Pinpoint the cell where the given text exists, returning its [x, y] midpoint coordinate. 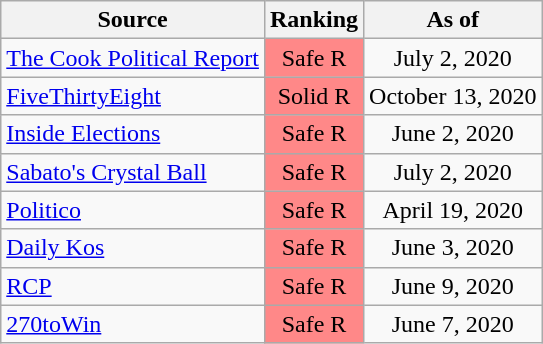
Source [133, 20]
June 2, 2020 [453, 134]
April 19, 2020 [453, 210]
June 9, 2020 [453, 286]
Ranking [314, 20]
June 7, 2020 [453, 324]
Sabato's Crystal Ball [133, 172]
June 3, 2020 [453, 248]
270toWin [133, 324]
Inside Elections [133, 134]
Solid R [314, 96]
The Cook Political Report [133, 58]
October 13, 2020 [453, 96]
RCP [133, 286]
FiveThirtyEight [133, 96]
Daily Kos [133, 248]
Politico [133, 210]
As of [453, 20]
